Return (X, Y) of the center of cell containing provided text 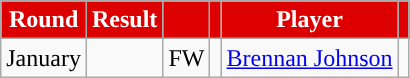
Player (310, 20)
January (44, 58)
Round (44, 20)
Result (124, 20)
Brennan Johnson (310, 58)
FW (186, 58)
